Identify which cell holds the provided text, then report its [x, y] central coordinate. 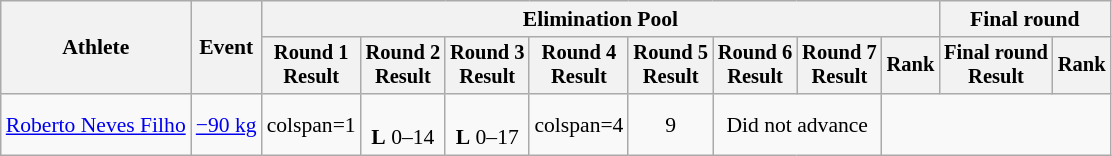
Round 2Result [403, 66]
Elimination Pool [601, 19]
L 0–14 [403, 124]
Round 5Result [670, 66]
−90 kg [226, 124]
Athlete [96, 48]
colspan=4 [578, 124]
colspan=1 [312, 124]
Round 7Result [839, 66]
Round 3Result [487, 66]
Round 6Result [755, 66]
Round 4Result [578, 66]
Event [226, 48]
Final roundResult [996, 66]
9 [670, 124]
Did not advance [798, 124]
L 0–17 [487, 124]
Final round [1024, 19]
Round 1Result [312, 66]
Roberto Neves Filho [96, 124]
